Pinpoint the cell where the given text exists, returning its [X, Y] midpoint coordinate. 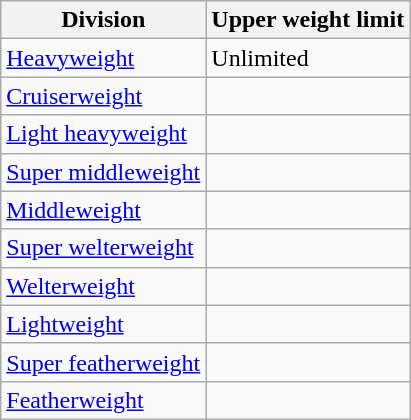
Middleweight [104, 210]
Super middleweight [104, 172]
Cruiserweight [104, 96]
Light heavyweight [104, 134]
Unlimited [308, 58]
Featherweight [104, 400]
Division [104, 20]
Upper weight limit [308, 20]
Heavyweight [104, 58]
Lightweight [104, 324]
Super featherweight [104, 362]
Super welterweight [104, 248]
Welterweight [104, 286]
